Locate the cell with the specified text and output its [X, Y] center coordinate. 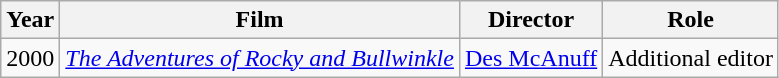
Additional editor [691, 58]
2000 [30, 58]
Film [260, 20]
Year [30, 20]
Des McAnuff [530, 58]
The Adventures of Rocky and Bullwinkle [260, 58]
Role [691, 20]
Director [530, 20]
